Search for the cell housing the specified text and yield its [X, Y] center coordinate. 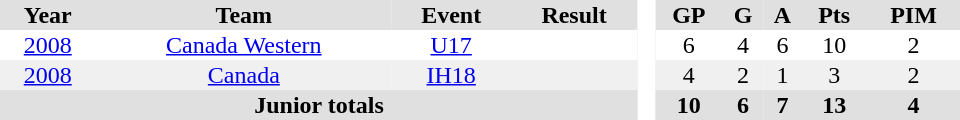
1 [782, 75]
Junior totals [319, 105]
Pts [834, 15]
Event [451, 15]
13 [834, 105]
G [744, 15]
Result [574, 15]
GP [689, 15]
IH18 [451, 75]
Canada [244, 75]
A [782, 15]
Year [48, 15]
Team [244, 15]
3 [834, 75]
Canada Western [244, 45]
7 [782, 105]
U17 [451, 45]
PIM [914, 15]
